Locate the cell with the specified text and output its [x, y] center coordinate. 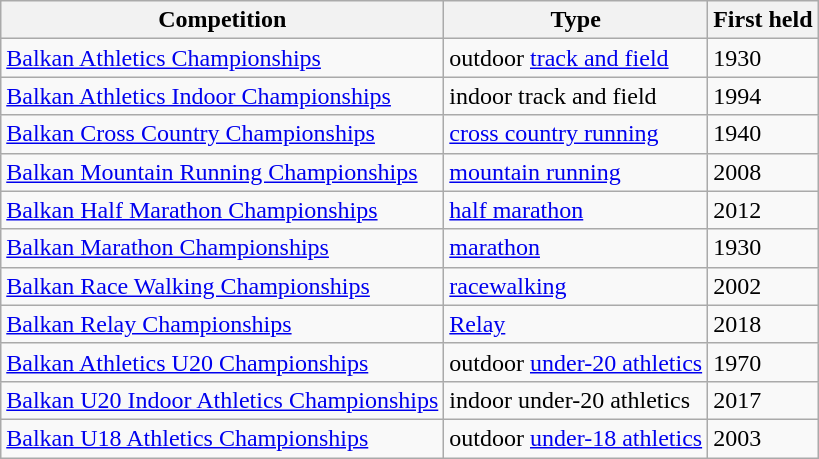
Balkan Mountain Running Championships [222, 172]
2003 [763, 438]
Balkan Athletics Indoor Championships [222, 96]
racewalking [576, 286]
Balkan Athletics Championships [222, 58]
mountain running [576, 172]
2018 [763, 324]
1970 [763, 362]
Balkan Race Walking Championships [222, 286]
Balkan Cross Country Championships [222, 134]
Balkan U20 Indoor Athletics Championships [222, 400]
Balkan U18 Athletics Championships [222, 438]
half marathon [576, 210]
indoor under-20 athletics [576, 400]
2002 [763, 286]
outdoor under-20 athletics [576, 362]
First held [763, 20]
Type [576, 20]
Balkan Marathon Championships [222, 248]
outdoor track and field [576, 58]
2012 [763, 210]
1940 [763, 134]
Balkan Half Marathon Championships [222, 210]
cross country running [576, 134]
Balkan Athletics U20 Championships [222, 362]
Relay [576, 324]
marathon [576, 248]
1994 [763, 96]
indoor track and field [576, 96]
Balkan Relay Championships [222, 324]
2008 [763, 172]
Competition [222, 20]
2017 [763, 400]
outdoor under-18 athletics [576, 438]
